For the text-containing cell, return its midpoint in [X, Y] coordinate format. 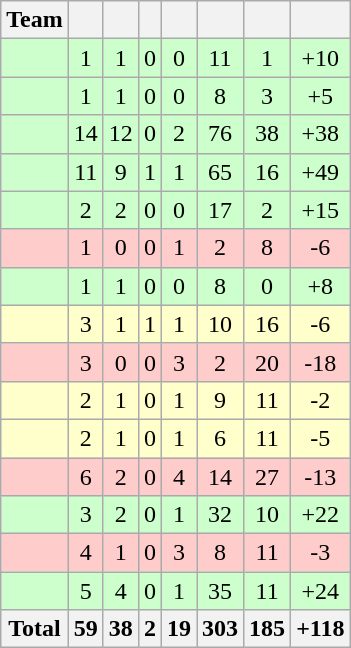
17 [220, 210]
5 [86, 591]
Team [35, 20]
+22 [320, 515]
59 [86, 629]
303 [220, 629]
12 [120, 134]
+24 [320, 591]
185 [268, 629]
-5 [320, 438]
+38 [320, 134]
35 [220, 591]
32 [220, 515]
19 [178, 629]
+8 [320, 286]
-18 [320, 362]
+118 [320, 629]
20 [268, 362]
-3 [320, 553]
65 [220, 172]
Total [35, 629]
+49 [320, 172]
+5 [320, 96]
-13 [320, 477]
+10 [320, 58]
+15 [320, 210]
27 [268, 477]
-2 [320, 400]
76 [220, 134]
